Capture the cell that displays the provided text and extract its [x, y] central coordinate. 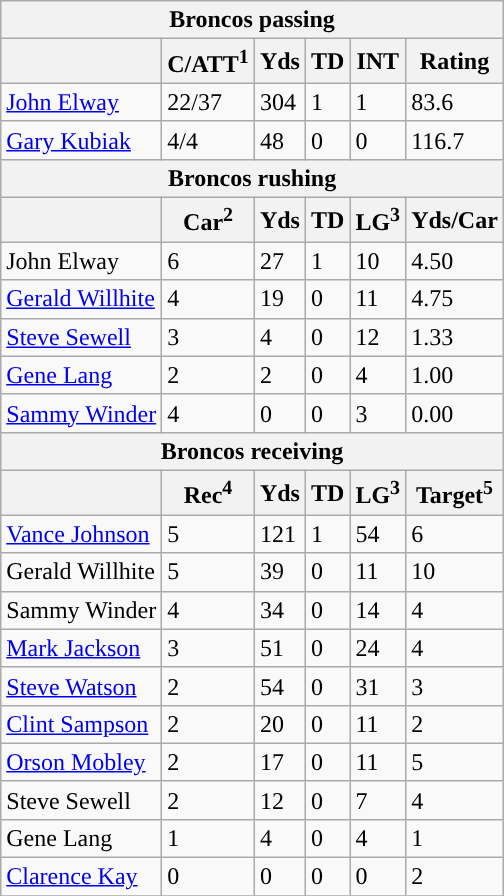
Rec4 [208, 492]
31 [378, 686]
22/37 [208, 102]
Target5 [455, 492]
83.6 [455, 102]
Broncos passing [252, 20]
INT [378, 62]
4.50 [455, 261]
Gary Kubiak [82, 140]
51 [280, 648]
Orson Mobley [82, 762]
Clint Sampson [82, 724]
24 [378, 648]
34 [280, 610]
7 [378, 800]
Mark Jackson [82, 648]
27 [280, 261]
0.00 [455, 413]
C/ATT1 [208, 62]
Clarence Kay [82, 877]
116.7 [455, 140]
19 [280, 299]
Rating [455, 62]
Car2 [208, 220]
Vance Johnson [82, 534]
48 [280, 140]
1.00 [455, 375]
14 [378, 610]
Yds/Car [455, 220]
304 [280, 102]
4/4 [208, 140]
121 [280, 534]
Broncos receiving [252, 451]
39 [280, 572]
17 [280, 762]
Steve Watson [82, 686]
1.33 [455, 337]
4.75 [455, 299]
20 [280, 724]
Broncos rushing [252, 178]
